Provide the [X, Y] coordinate of the cell's center where the given text is located.  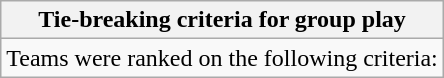
Teams were ranked on the following criteria: [222, 58]
Tie-breaking criteria for group play [222, 20]
